Search for the cell housing the specified text and yield its (X, Y) center coordinate. 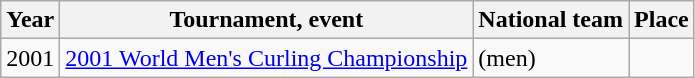
Place (662, 20)
Year (30, 20)
2001 (30, 58)
National team (551, 20)
(men) (551, 58)
Tournament, event (266, 20)
2001 World Men's Curling Championship (266, 58)
